Search for the cell housing the specified text and yield its [X, Y] center coordinate. 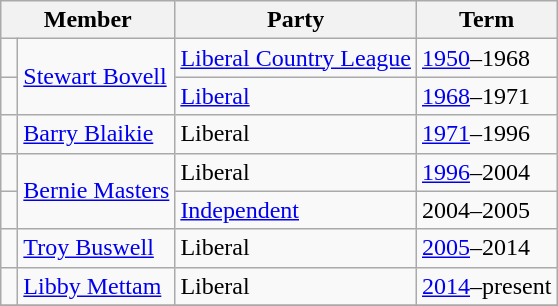
Term [486, 20]
Libby Mettam [96, 286]
1968–1971 [486, 96]
2014–present [486, 286]
Stewart Bovell [96, 77]
Liberal Country League [296, 58]
Party [296, 20]
Barry Blaikie [96, 134]
1971–1996 [486, 134]
Independent [296, 210]
2004–2005 [486, 210]
Bernie Masters [96, 191]
1996–2004 [486, 172]
Member [88, 20]
Troy Buswell [96, 248]
1950–1968 [486, 58]
2005–2014 [486, 248]
